Detect which cell encompasses the target text, then output its [X, Y] center coordinate. 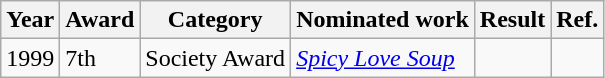
Ref. [578, 20]
Spicy Love Soup [383, 58]
1999 [30, 58]
Category [216, 20]
Year [30, 20]
Nominated work [383, 20]
Society Award [216, 58]
Result [512, 20]
7th [100, 58]
Award [100, 20]
